Scan for the cell matching the given text and deliver its (X, Y) coordinate at center. 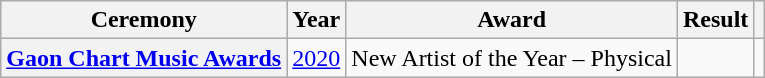
2020 (316, 58)
Ceremony (144, 20)
Result (715, 20)
Gaon Chart Music Awards (144, 58)
New Artist of the Year – Physical (512, 58)
Award (512, 20)
Year (316, 20)
